Return (x, y) of the center of cell containing provided text 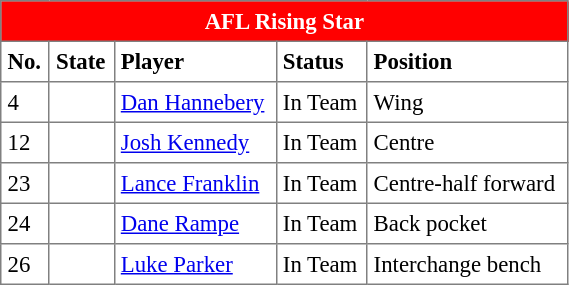
24 (25, 223)
Luke Parker (195, 264)
Lance Franklin (195, 183)
State (82, 61)
Interchange bench (468, 264)
Back pocket (468, 223)
No. (25, 61)
Status (322, 61)
Dan Hannebery (195, 102)
Centre (468, 142)
26 (25, 264)
Centre-half forward (468, 183)
Player (195, 61)
AFL Rising Star (284, 21)
12 (25, 142)
Josh Kennedy (195, 142)
4 (25, 102)
Wing (468, 102)
Position (468, 61)
23 (25, 183)
Dane Rampe (195, 223)
